Locate the cell with the specified text and output its (X, Y) center coordinate. 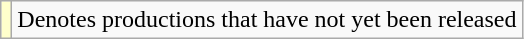
Denotes productions that have not yet been released (267, 20)
